Provide the [x, y] coordinate of the cell's center where the given text is located.  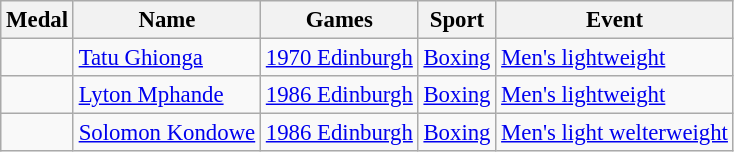
Sport [457, 20]
Name [166, 20]
Event [614, 20]
Games [340, 20]
Tatu Ghionga [166, 58]
Men's light welterweight [614, 133]
Lyton Mphande [166, 95]
Solomon Kondowe [166, 133]
1970 Edinburgh [340, 58]
Medal [38, 20]
